Extract the [X, Y] coordinate from the center of the cell holding the provided text.  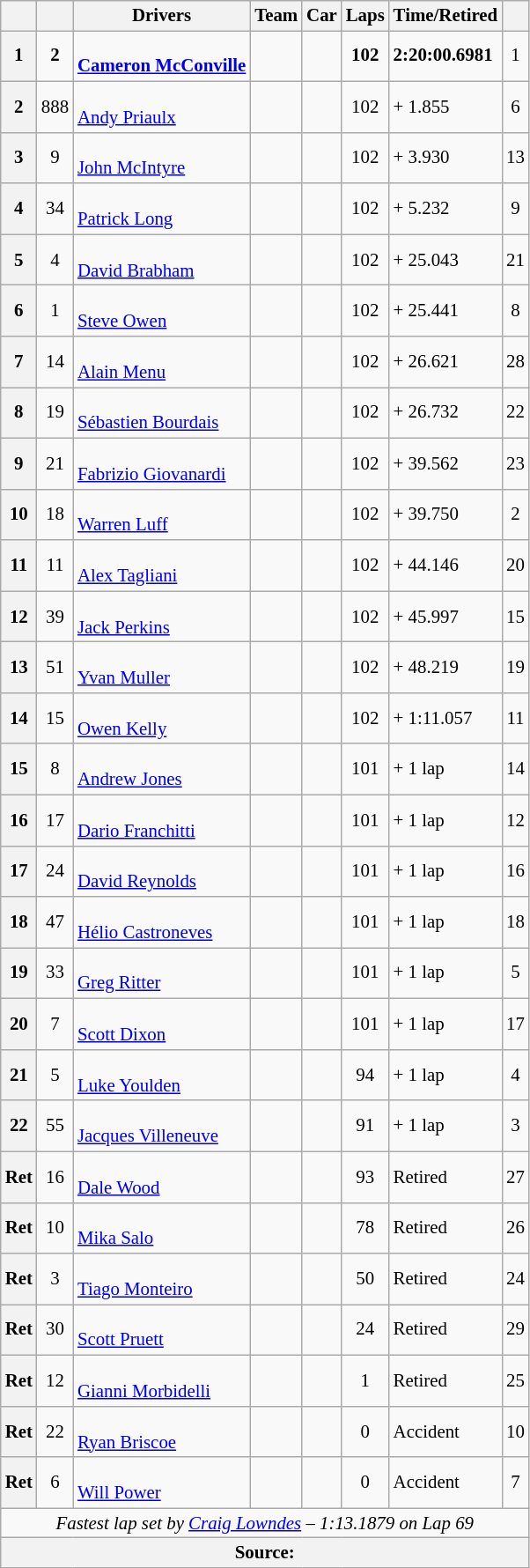
30 [55, 1330]
Will Power [162, 1483]
Mika Salo [162, 1228]
Dale Wood [162, 1177]
2:20:00.6981 [445, 55]
David Reynolds [162, 871]
Fabrizio Giovanardi [162, 463]
+ 3.930 [445, 158]
Drivers [162, 16]
78 [365, 1228]
Sébastien Bourdais [162, 412]
Team [276, 16]
33 [55, 973]
51 [55, 668]
Jacques Villeneuve [162, 1126]
Patrick Long [162, 209]
23 [516, 463]
888 [55, 107]
+ 45.997 [445, 617]
28 [516, 362]
+ 25.441 [445, 311]
Yvan Muller [162, 668]
26 [516, 1228]
Cameron McConville [162, 55]
47 [55, 922]
27 [516, 1177]
+ 39.750 [445, 514]
25 [516, 1380]
91 [365, 1126]
Luke Youlden [162, 1075]
Andrew Jones [162, 769]
Laps [365, 16]
Alain Menu [162, 362]
Time/Retired [445, 16]
+ 26.732 [445, 412]
Fastest lap set by Craig Lowndes – 1:13.1879 on Lap 69 [265, 1523]
Greg Ritter [162, 973]
David Brabham [162, 260]
+ 48.219 [445, 668]
Ryan Briscoe [162, 1431]
Jack Perkins [162, 617]
29 [516, 1330]
94 [365, 1075]
93 [365, 1177]
Warren Luff [162, 514]
39 [55, 617]
+ 25.043 [445, 260]
Hélio Castroneves [162, 922]
Andy Priaulx [162, 107]
John McIntyre [162, 158]
Tiago Monteiro [162, 1279]
Dario Franchitti [162, 820]
50 [365, 1279]
55 [55, 1126]
+ 1:11.057 [445, 718]
+ 26.621 [445, 362]
Source: [265, 1553]
+ 39.562 [445, 463]
+ 1.855 [445, 107]
34 [55, 209]
Owen Kelly [162, 718]
Car [322, 16]
+ 44.146 [445, 566]
+ 5.232 [445, 209]
Steve Owen [162, 311]
Scott Dixon [162, 1024]
Scott Pruett [162, 1330]
Gianni Morbidelli [162, 1380]
Alex Tagliani [162, 566]
